Capture the cell that displays the provided text and extract its [X, Y] central coordinate. 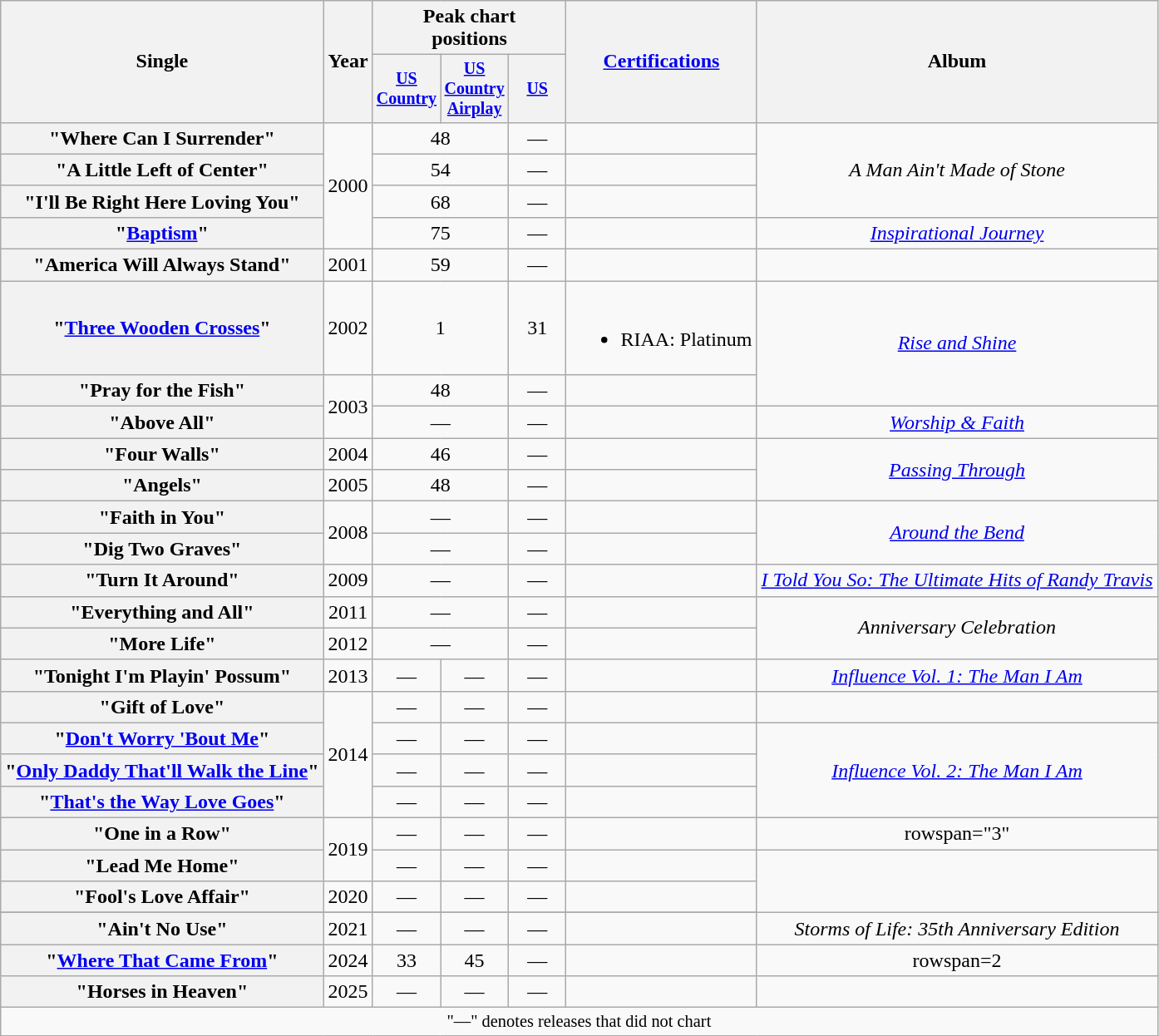
"Lead Me Home" [162, 866]
Certifications [662, 62]
Single [162, 62]
33 [407, 960]
US Country Airplay [475, 88]
68 [441, 201]
US [537, 88]
2012 [348, 644]
"Above All" [162, 422]
"One in a Row" [162, 834]
rowspan=2 [957, 960]
rowspan="3" [957, 834]
US Country [407, 88]
31 [537, 328]
46 [441, 454]
"Don't Worry 'Bout Me" [162, 738]
45 [475, 960]
Passing Through [957, 470]
Album [957, 62]
2002 [348, 328]
2021 [348, 929]
"Ain't No Use" [162, 929]
2005 [348, 486]
"Baptism" [162, 233]
Influence Vol. 1: The Man I Am [957, 675]
"Three Wooden Crosses" [162, 328]
2011 [348, 612]
Storms of Life: 35th Anniversary Edition [957, 929]
Anniversary Celebration [957, 628]
"That's the Way Love Goes" [162, 802]
54 [441, 170]
2003 [348, 407]
"A Little Left of Center" [162, 170]
Around the Bend [957, 533]
2024 [348, 960]
"Angels" [162, 486]
2008 [348, 533]
"More Life" [162, 644]
59 [441, 265]
2000 [348, 185]
RIAA: Platinum [662, 328]
2014 [348, 754]
A Man Ain't Made of Stone [957, 170]
I Told You So: The Ultimate Hits of Randy Travis [957, 580]
"Gift of Love" [162, 707]
2009 [348, 580]
Influence Vol. 2: The Man I Am [957, 770]
"Faith in You" [162, 517]
"I'll Be Right Here Loving You" [162, 201]
"America Will Always Stand" [162, 265]
"—" denotes releases that did not chart [579, 1022]
2019 [348, 850]
Worship & Faith [957, 422]
"Fool's Love Affair" [162, 897]
1 [441, 328]
"Everything and All" [162, 612]
Rise and Shine [957, 344]
"Pray for the Fish" [162, 391]
2013 [348, 675]
"Turn It Around" [162, 580]
2004 [348, 454]
Inspirational Journey [957, 233]
Year [348, 62]
2001 [348, 265]
75 [441, 233]
"Tonight I'm Playin' Possum" [162, 675]
"Where That Came From" [162, 960]
2020 [348, 897]
2025 [348, 992]
"Four Walls" [162, 454]
"Where Can I Surrender" [162, 138]
"Horses in Heaven" [162, 992]
"Only Daddy That'll Walk the Line" [162, 770]
Peak chartpositions [469, 28]
"Dig Two Graves" [162, 549]
